Return the [X, Y] coordinate for the center point of the cell that contains the specified text.  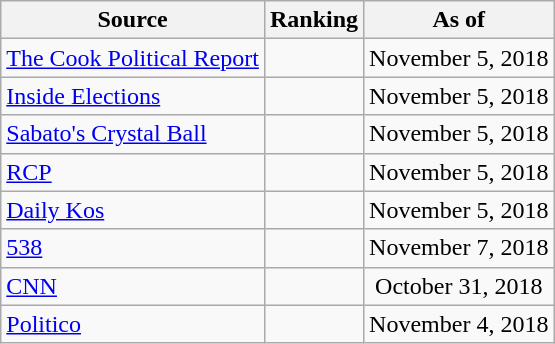
Ranking [314, 20]
October 31, 2018 [459, 286]
538 [133, 248]
Source [133, 20]
Sabato's Crystal Ball [133, 134]
Daily Kos [133, 210]
Inside Elections [133, 96]
RCP [133, 172]
CNN [133, 286]
The Cook Political Report [133, 58]
As of [459, 20]
Politico [133, 324]
November 7, 2018 [459, 248]
November 4, 2018 [459, 324]
